Find where the given text appears and provide that cell's center as (X, Y) coordinate. 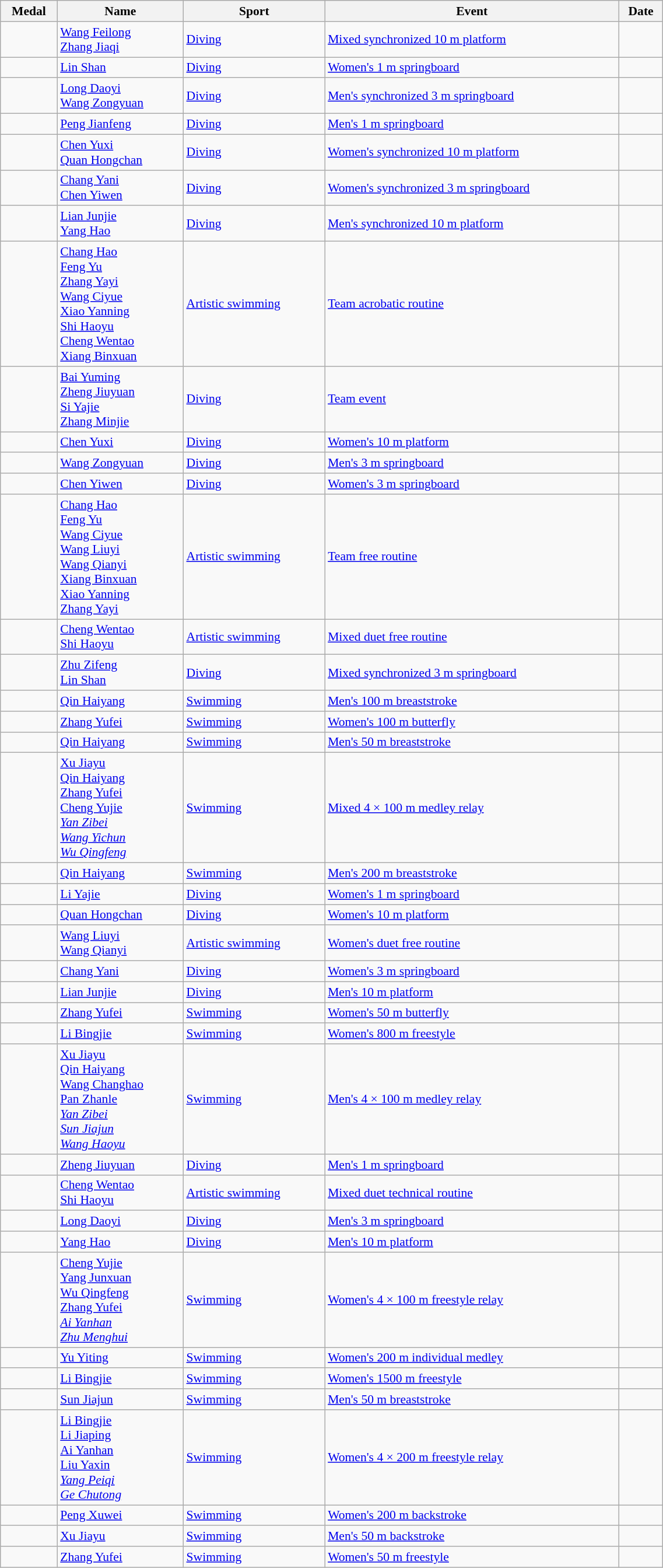
Event (472, 11)
Mixed synchronized 3 m springboard (472, 672)
Chang Yani (120, 972)
Quan Hongchan (120, 915)
Chen Yuxi (120, 442)
Xu Jiayu (120, 1536)
Yang Hao (120, 1242)
Women's 4 × 100 m freestyle relay (472, 1300)
Name (120, 11)
Cheng Yujie Yang Junxuan Wu Qingfeng Zhang Yufei Ai Yanhan Zhu Menghui (120, 1300)
Women's synchronized 10 m platform (472, 152)
Peng Jianfeng (120, 124)
Sport (254, 11)
Women's 200 m individual medley (472, 1358)
Long DaoyiWang Zongyuan (120, 96)
Cheng WentaoShi Haoyu (120, 1193)
Team event (472, 399)
Lin Shan (120, 68)
Cheng Wentao Shi Haoyu (120, 637)
Team free routine (472, 557)
Women's 50 m freestyle (472, 1557)
Men's synchronized 10 m platform (472, 224)
Zheng Jiuyuan (120, 1165)
Women's 100 m butterfly (472, 722)
Chang YaniChen Yiwen (120, 188)
Mixed duet technical routine (472, 1193)
Team acrobatic routine (472, 304)
Li BingjieLi JiapingAi YanhanLiu YaxinYang PeiqiGe Chutong (120, 1458)
Medal (29, 11)
Men's 50 m backstroke (472, 1536)
Chang Hao Feng Yu Wang Ciyue Wang Liuyi Wang Qianyi Xiang Binxuan Xiao Yanning Zhang Yayi (120, 557)
Women's synchronized 3 m springboard (472, 188)
Men's 200 m breaststroke (472, 874)
Bai Yuming Zheng Jiuyuan Si Yajie Zhang Minjie (120, 399)
Lian Junjie Yang Hao (120, 224)
Xu JiayuQin HaiyangZhang YufeiCheng YujieYan ZibeiWang YichunWu Qingfeng (120, 808)
Women's 50 m butterfly (472, 1013)
Men's 100 m breaststroke (472, 701)
Long Daoyi (120, 1221)
Chen Yiwen (120, 484)
Women's 1500 m freestyle (472, 1379)
Women's 4 × 200 m freestyle relay (472, 1458)
Men's synchronized 3 m springboard (472, 96)
Wang Liuyi Wang Qianyi (120, 943)
Zhu ZifengLin Shan (120, 672)
Xu JiayuQin HaiyangWang ChanghaoPan ZhanleYan ZibeiSun JiajunWang Haoyu (120, 1099)
Mixed duet free routine (472, 637)
Women's 800 m freestyle (472, 1034)
Women's 200 m backstroke (472, 1515)
Chang Hao Feng Yu Zhang Yayi Wang Ciyue Xiao Yanning Shi Haoyu Cheng Wentao Xiang Binxuan (120, 304)
Women's duet free routine (472, 943)
Men's 4 × 100 m medley relay (472, 1099)
Mixed 4 × 100 m medley relay (472, 808)
Chen YuxiQuan Hongchan (120, 152)
Li Yajie (120, 894)
Yu Yiting (120, 1358)
Peng Xuwei (120, 1515)
Wang Zongyuan (120, 463)
Sun Jiajun (120, 1399)
Lian Junjie (120, 992)
Date (640, 11)
Mixed synchronized 10 m platform (472, 40)
Wang FeilongZhang Jiaqi (120, 40)
